From the cell containing the given text, extract its center point as [x, y] coordinate. 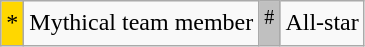
# [270, 24]
* [12, 24]
Mythical team member [142, 24]
All-star [322, 24]
